Capture the cell that displays the provided text and extract its (X, Y) central coordinate. 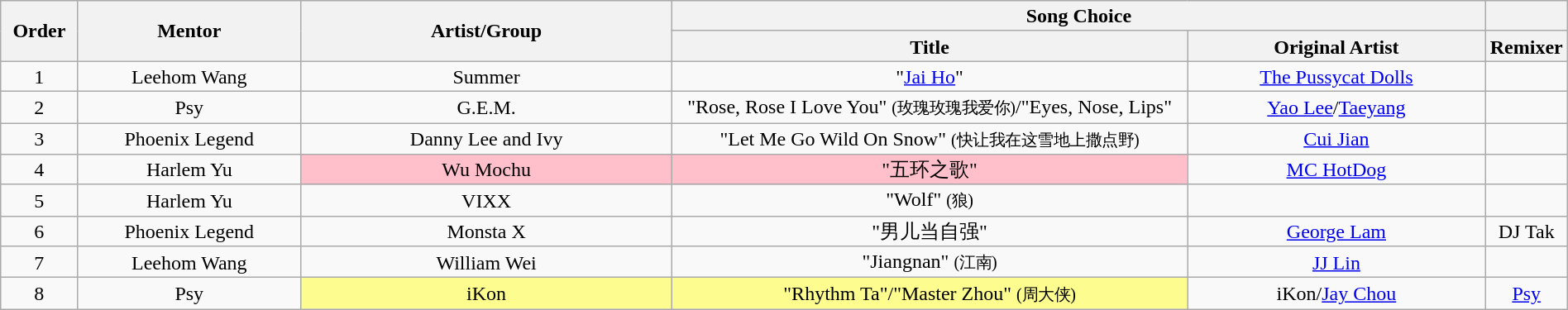
8 (40, 293)
G.E.M. (486, 107)
1 (40, 76)
VIXX (486, 200)
Original Artist (1336, 46)
"Let Me Go Wild On Snow" (快让我在这雪地上撒点野) (930, 138)
"五环之歌" (930, 170)
iKon/Jay Chou (1336, 293)
"Jai Ho" (930, 76)
iKon (486, 293)
Danny Lee and Ivy (486, 138)
4 (40, 170)
"Jiangnan" (江南) (930, 262)
"男儿当自强" (930, 231)
Artist/Group (486, 31)
Yao Lee/Taeyang (1336, 107)
Title (930, 46)
Cui Jian (1336, 138)
"Wolf" (狼) (930, 200)
3 (40, 138)
Remixer (1527, 46)
William Wei (486, 262)
George Lam (1336, 231)
Mentor (189, 31)
5 (40, 200)
MC HotDog (1336, 170)
The Pussycat Dolls (1336, 76)
6 (40, 231)
2 (40, 107)
Wu Mochu (486, 170)
"Rose, Rose I Love You" (玫瑰玫瑰我爱你)/"Eyes, Nose, Lips" (930, 107)
7 (40, 262)
"Rhythm Ta"/"Master Zhou" (周大侠) (930, 293)
JJ Lin (1336, 262)
Summer (486, 76)
DJ Tak (1527, 231)
Monsta X (486, 231)
Song Choice (1079, 17)
Order (40, 31)
